Identify which cell holds the provided text, then report its [x, y] central coordinate. 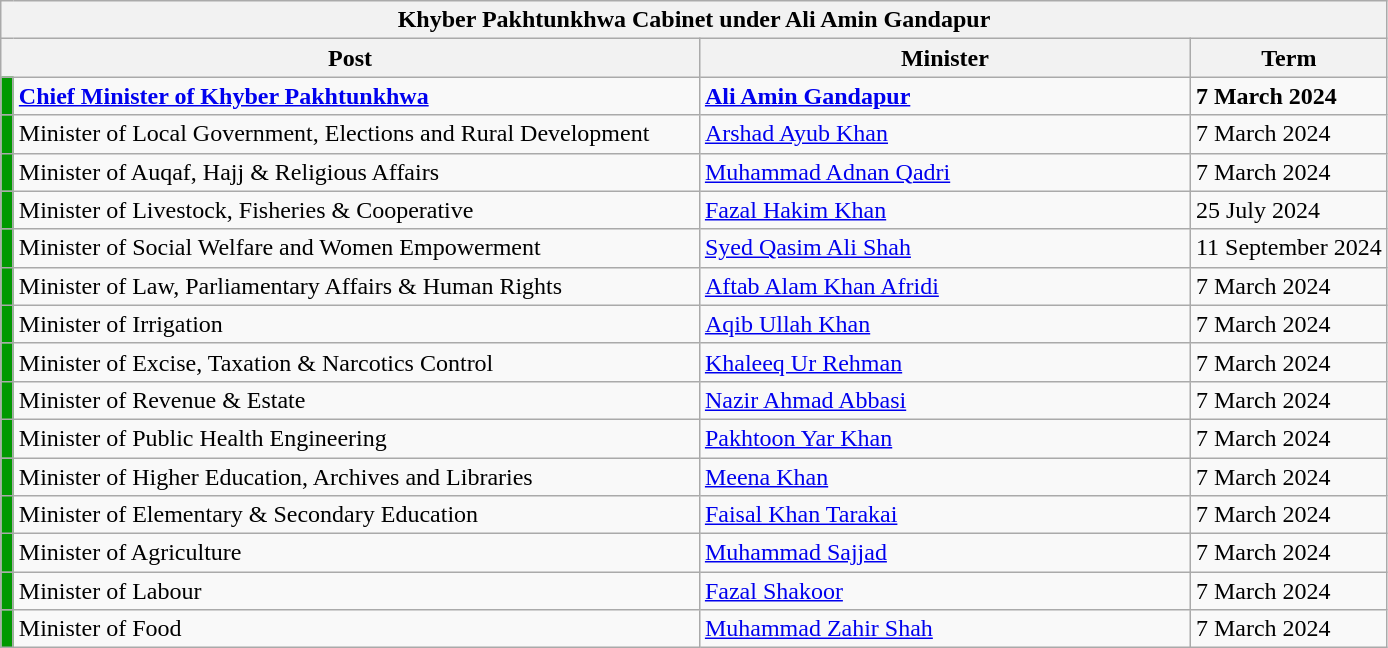
Aqib Ullah Khan [944, 324]
Term [1288, 58]
Minister of Law, Parliamentary Affairs & Human Rights [356, 286]
Arshad Ayub Khan [944, 134]
Fazal Hakim Khan [944, 210]
Minister of Labour [356, 591]
Chief Minister of Khyber Pakhtunkhwa [356, 96]
Minister of Auqaf, Hajj & Religious Affairs [356, 172]
Muhammad Sajjad [944, 553]
Faisal Khan Tarakai [944, 515]
Aftab Alam Khan Afridi [944, 286]
Ali Amin Gandapur [944, 96]
Minister of Elementary & Secondary Education [356, 515]
Minister of Livestock, Fisheries & Cooperative [356, 210]
Post [350, 58]
25 July 2024 [1288, 210]
Minister of Food [356, 629]
Minister of Agriculture [356, 553]
Minister of Higher Education, Archives and Libraries [356, 477]
Minister of Excise, Taxation & Narcotics Control [356, 362]
Minister of Revenue & Estate [356, 400]
Minister of Irrigation [356, 324]
Pakhtoon Yar Khan [944, 438]
Nazir Ahmad Abbasi [944, 400]
Minister of Social Welfare and Women Empowerment [356, 248]
Muhammad Zahir Shah [944, 629]
Minister of Local Government, Elections and Rural Development [356, 134]
Khaleeq Ur Rehman [944, 362]
Meena Khan [944, 477]
11 September 2024 [1288, 248]
Syed Qasim Ali Shah [944, 248]
Minister of Public Health Engineering [356, 438]
Minister [944, 58]
Fazal Shakoor [944, 591]
Muhammad Adnan Qadri [944, 172]
Khyber Pakhtunkhwa Cabinet under Ali Amin Gandapur [694, 20]
